Return the (x, y) coordinate for the center point of the cell that contains the specified text.  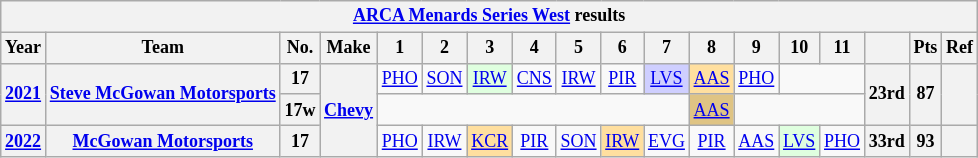
Ref (960, 48)
2021 (24, 94)
1 (400, 48)
8 (712, 48)
7 (667, 48)
4 (535, 48)
Chevy (349, 110)
Team (162, 48)
87 (926, 94)
9 (756, 48)
17w (300, 110)
Year (24, 48)
Make (349, 48)
33rd (886, 140)
Pts (926, 48)
23rd (886, 94)
No. (300, 48)
KCR (490, 140)
10 (800, 48)
93 (926, 140)
11 (842, 48)
5 (578, 48)
6 (622, 48)
CNS (535, 78)
2022 (24, 140)
McGowan Motorsports (162, 140)
Steve McGowan Motorsports (162, 94)
3 (490, 48)
ARCA Menards Series West results (490, 16)
2 (444, 48)
EVG (667, 140)
